From the cell containing the given text, extract its center point as (X, Y) coordinate. 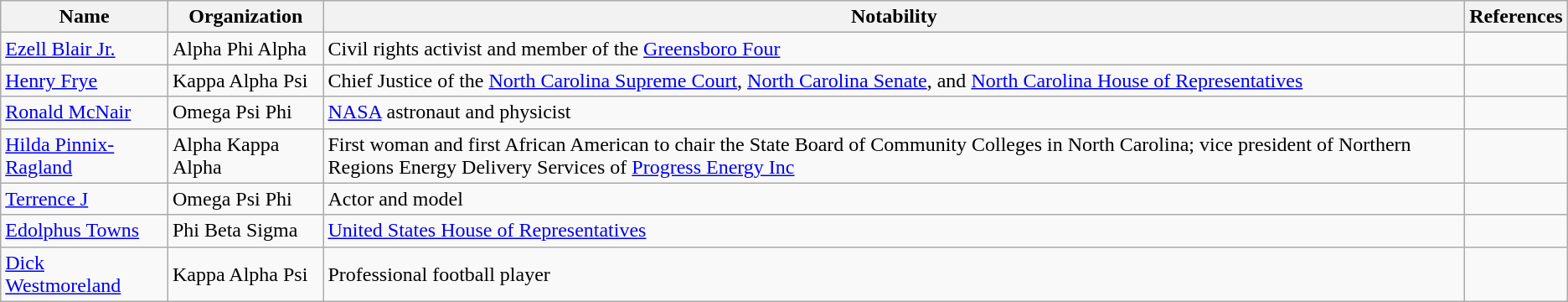
Terrence J (85, 199)
Professional football player (895, 273)
Dick Westmoreland (85, 273)
Actor and model (895, 199)
References (1516, 17)
NASA astronaut and physicist (895, 112)
Organization (245, 17)
Civil rights activist and member of the Greensboro Four (895, 49)
Ronald McNair (85, 112)
Hilda Pinnix-Ragland (85, 156)
Alpha Phi Alpha (245, 49)
Edolphus Towns (85, 231)
Henry Frye (85, 81)
United States House of Representatives (895, 231)
Notability (895, 17)
Phi Beta Sigma (245, 231)
Alpha Kappa Alpha (245, 156)
Name (85, 17)
Ezell Blair Jr. (85, 49)
Chief Justice of the North Carolina Supreme Court, North Carolina Senate, and North Carolina House of Representatives (895, 81)
